From the cell containing the given text, extract its center point as (x, y) coordinate. 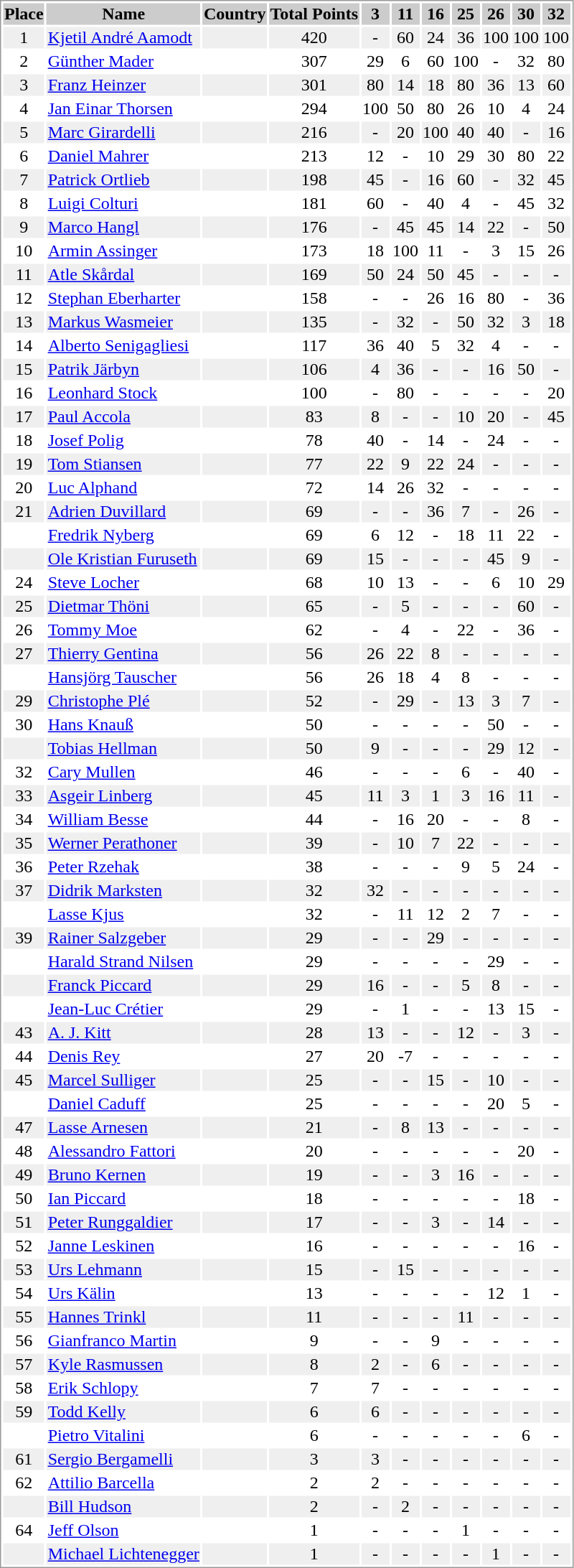
83 (314, 417)
Peter Rzehak (123, 867)
Luigi Colturi (123, 203)
301 (314, 85)
Erik Schlopy (123, 1388)
Franz Heinzer (123, 85)
37 (24, 891)
34 (24, 819)
Alberto Senigagliesi (123, 345)
William Besse (123, 819)
57 (24, 1365)
Paul Accola (123, 417)
77 (314, 465)
Place (24, 14)
55 (24, 1317)
Daniel Mahrer (123, 156)
181 (314, 203)
Todd Kelly (123, 1412)
38 (314, 867)
169 (314, 275)
43 (24, 1033)
Patrik Järbyn (123, 370)
Hans Knauß (123, 724)
58 (24, 1388)
Peter Runggaldier (123, 1223)
Fredrik Nyberg (123, 535)
Tobias Hellman (123, 749)
Lasse Kjus (123, 914)
Marc Girardelli (123, 133)
Dietmar Thöni (123, 607)
72 (314, 487)
Luc Alphand (123, 487)
294 (314, 108)
Werner Perathoner (123, 844)
158 (314, 298)
47 (24, 1128)
Patrick Ortlieb (123, 180)
Cary Mullen (123, 772)
54 (24, 1293)
Adrien Duvillard (123, 512)
Thierry Gentina (123, 654)
Jan Einar Thorsen (123, 108)
Attilio Barcella (123, 1483)
Ole Kristian Furuseth (123, 559)
Armin Assinger (123, 251)
173 (314, 251)
Marco Hangl (123, 228)
33 (24, 796)
213 (314, 156)
Name (123, 14)
64 (24, 1530)
A. J. Kitt (123, 1033)
420 (314, 38)
Ian Piccard (123, 1198)
Bruno Kernen (123, 1175)
176 (314, 228)
216 (314, 133)
Country (235, 14)
Hannes Trinkl (123, 1317)
Urs Kälin (123, 1293)
Janne Leskinen (123, 1246)
-7 (406, 1056)
117 (314, 345)
Harald Strand Nilsen (123, 961)
Lasse Arnesen (123, 1128)
65 (314, 607)
307 (314, 61)
51 (24, 1223)
46 (314, 772)
198 (314, 180)
Stephan Eberharter (123, 298)
Denis Rey (123, 1056)
Daniel Caduff (123, 1103)
Steve Locher (123, 582)
68 (314, 582)
Kyle Rasmussen (123, 1365)
Hansjörg Tauscher (123, 677)
59 (24, 1412)
106 (314, 370)
Total Points (314, 14)
Christophe Plé (123, 701)
Josef Polig (123, 440)
78 (314, 440)
Alessandro Fattori (123, 1151)
Jean-Luc Crétier (123, 1009)
Leonhard Stock (123, 393)
Atle Skårdal (123, 275)
Tom Stiansen (123, 465)
Pietro Vitalini (123, 1435)
Bill Hudson (123, 1507)
Urs Lehmann (123, 1270)
Tommy Moe (123, 630)
Asgeir Linberg (123, 796)
Jeff Olson (123, 1530)
49 (24, 1175)
53 (24, 1270)
135 (314, 322)
Marcel Sulliger (123, 1081)
28 (314, 1033)
Didrik Marksten (123, 891)
35 (24, 844)
Gianfranco Martin (123, 1340)
61 (24, 1460)
Franck Piccard (123, 986)
Günther Mader (123, 61)
Rainer Salzgeber (123, 938)
Kjetil André Aamodt (123, 38)
Markus Wasmeier (123, 322)
Sergio Bergamelli (123, 1460)
48 (24, 1151)
Michael Lichtenegger (123, 1554)
